From the cell containing the given text, extract its center point as [x, y] coordinate. 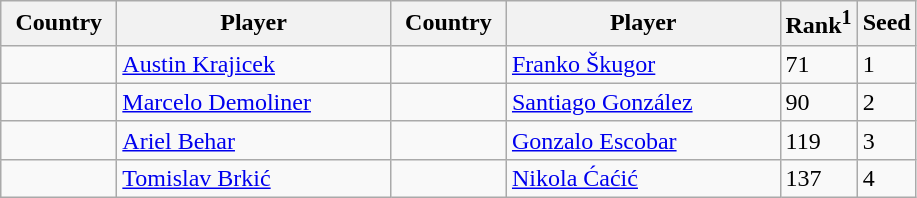
Marcelo Demoliner [254, 102]
1 [886, 64]
Tomislav Brkić [254, 178]
Austin Krajicek [254, 64]
4 [886, 178]
119 [818, 140]
Santiago González [643, 102]
71 [818, 64]
90 [818, 102]
137 [818, 178]
Ariel Behar [254, 140]
2 [886, 102]
Nikola Ćaćić [643, 178]
Gonzalo Escobar [643, 140]
3 [886, 140]
Franko Škugor [643, 64]
Rank1 [818, 24]
Seed [886, 24]
